From the cell containing the given text, extract its center point as [x, y] coordinate. 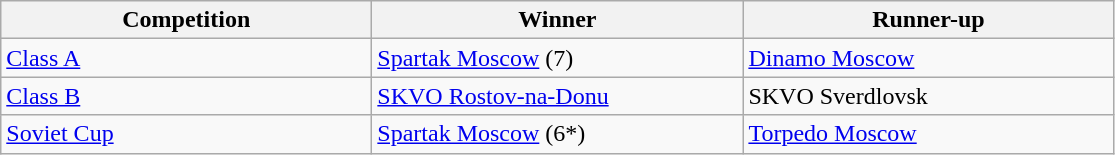
Winner [558, 20]
Class A [186, 58]
Class B [186, 96]
Dinamo Moscow [928, 58]
Soviet Cup [186, 134]
SKVO Sverdlovsk [928, 96]
Competition [186, 20]
SKVO Rostov-na-Donu [558, 96]
Spartak Moscow (6*) [558, 134]
Torpedo Moscow [928, 134]
Spartak Moscow (7) [558, 58]
Runner-up [928, 20]
